Locate the cell with the specified text and output its [x, y] center coordinate. 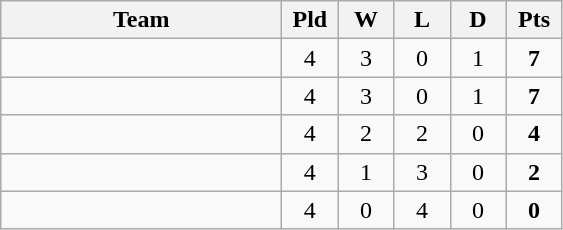
L [422, 20]
D [478, 20]
Pld [310, 20]
W [366, 20]
Pts [534, 20]
Team [142, 20]
